From the cell containing the given text, extract its center point as (X, Y) coordinate. 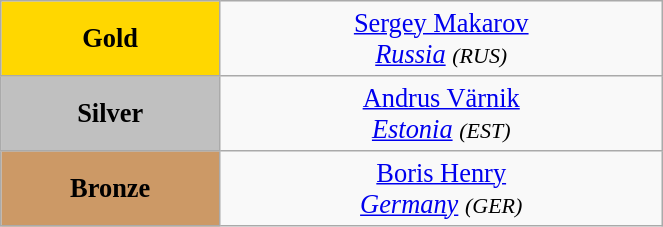
Bronze (110, 188)
Andrus VärnikEstonia (EST) (442, 112)
Silver (110, 112)
Gold (110, 38)
Boris HenryGermany (GER) (442, 188)
Sergey MakarovRussia (RUS) (442, 38)
